Search for the cell housing the specified text and yield its [X, Y] center coordinate. 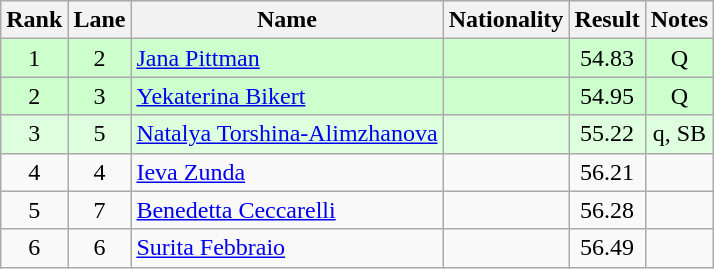
Surita Febbraio [287, 248]
Jana Pittman [287, 58]
Name [287, 20]
1 [34, 58]
55.22 [607, 134]
Rank [34, 20]
Result [607, 20]
56.21 [607, 172]
Benedetta Ceccarelli [287, 210]
56.28 [607, 210]
Yekaterina Bikert [287, 96]
Natalya Torshina-Alimzhanova [287, 134]
Lane [100, 20]
Ieva Zunda [287, 172]
q, SB [679, 134]
7 [100, 210]
Nationality [506, 20]
54.95 [607, 96]
56.49 [607, 248]
Notes [679, 20]
54.83 [607, 58]
